Capture the cell that displays the provided text and extract its (x, y) central coordinate. 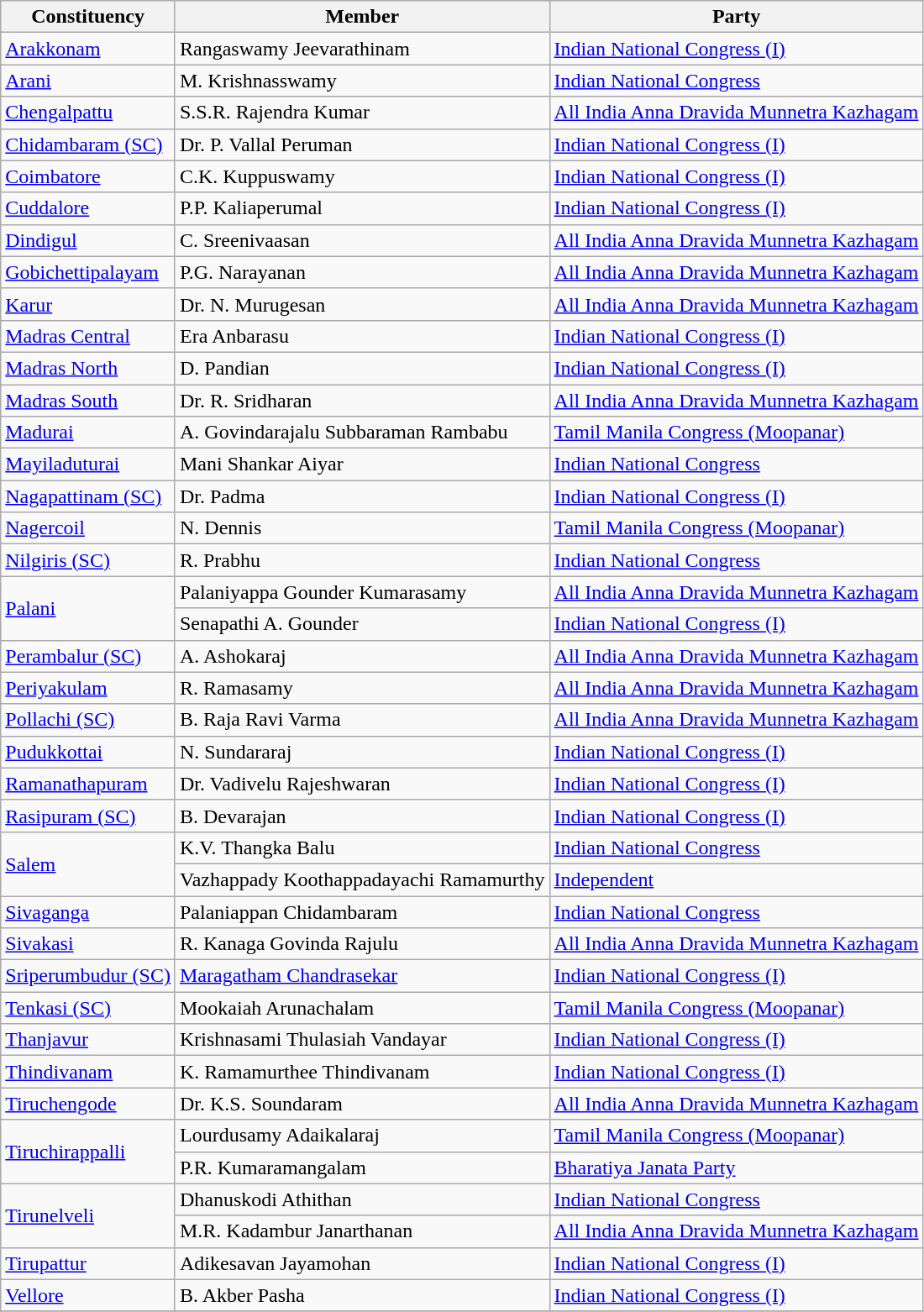
S.S.R. Rajendra Kumar (362, 113)
Karur (88, 304)
Vazhappady Koothappadayachi Ramamurthy (362, 879)
Dhanuskodi Athithan (362, 1199)
Salem (88, 863)
Periyakulam (88, 688)
Dr. R. Sridharan (362, 401)
Independent (736, 879)
Member (362, 17)
Dr. N. Murugesan (362, 304)
Cuddalore (88, 208)
K. Ramamurthee Thindivanam (362, 1072)
Dr. P. Vallal Peruman (362, 144)
Dr. Padma (362, 496)
B. Raja Ravi Varma (362, 720)
B. Akber Pasha (362, 1295)
C. Sreenivaasan (362, 240)
Dr. K.S. Soundaram (362, 1104)
Nilgiris (SC) (88, 560)
N. Sundararaj (362, 752)
Ramanathapuram (88, 784)
Thanjavur (88, 1040)
Tiruchengode (88, 1104)
Vellore (88, 1295)
A. Ashokaraj (362, 656)
Gobichettipalayam (88, 272)
Constituency (88, 17)
Lourdusamy Adaikalaraj (362, 1136)
Chengalpattu (88, 113)
M. Krishnasswamy (362, 81)
Palani (88, 608)
Arani (88, 81)
Adikesavan Jayamohan (362, 1263)
B. Devarajan (362, 816)
Palaniappan Chidambaram (362, 911)
Sivakasi (88, 944)
R. Ramasamy (362, 688)
Chidambaram (SC) (88, 144)
K.V. Thangka Balu (362, 848)
Mani Shankar Aiyar (362, 464)
Pollachi (SC) (88, 720)
Coimbatore (88, 176)
Pudukkottai (88, 752)
Maragatham Chandrasekar (362, 976)
Rasipuram (SC) (88, 816)
P.P. Kaliaperumal (362, 208)
Dr. Vadivelu Rajeshwaran (362, 784)
R. Kanaga Govinda Rajulu (362, 944)
Madurai (88, 433)
P.G. Narayanan (362, 272)
Mayiladuturai (88, 464)
Bharatiya Janata Party (736, 1168)
N. Dennis (362, 528)
Sivaganga (88, 911)
Tenkasi (SC) (88, 1008)
Senapathi A. Gounder (362, 624)
Era Anbarasu (362, 336)
M.R. Kadambur Janarthanan (362, 1231)
Tirunelveli (88, 1215)
Madras Central (88, 336)
Perambalur (SC) (88, 656)
Tiruchirappalli (88, 1152)
Krishnasami Thulasiah Vandayar (362, 1040)
C.K. Kuppuswamy (362, 176)
Thindivanam (88, 1072)
Arakkonam (88, 49)
Madras North (88, 368)
Rangaswamy Jeevarathinam (362, 49)
R. Prabhu (362, 560)
Nagercoil (88, 528)
Mookaiah Arunachalam (362, 1008)
D. Pandian (362, 368)
P.R. Kumaramangalam (362, 1168)
Party (736, 17)
Tirupattur (88, 1263)
A. Govindarajalu Subbaraman Rambabu (362, 433)
Madras South (88, 401)
Palaniyappa Gounder Kumarasamy (362, 592)
Dindigul (88, 240)
Sriperumbudur (SC) (88, 976)
Nagapattinam (SC) (88, 496)
